Search for the cell housing the specified text and yield its [x, y] center coordinate. 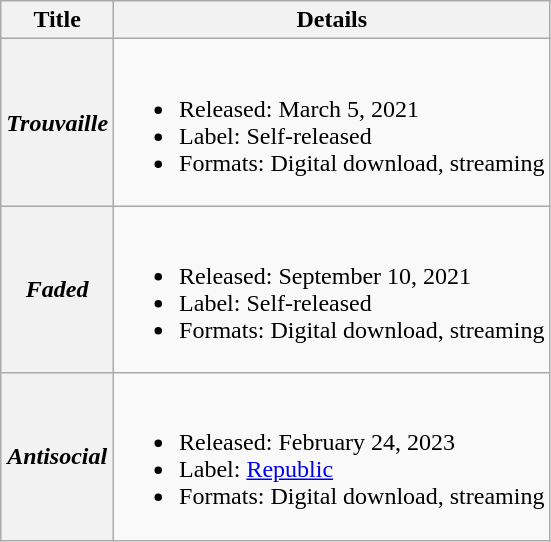
Title [58, 20]
Antisocial [58, 456]
Trouvaille [58, 122]
Details [332, 20]
Released: March 5, 2021Label: Self-releasedFormats: Digital download, streaming [332, 122]
Faded [58, 290]
Released: September 10, 2021Label: Self-releasedFormats: Digital download, streaming [332, 290]
Released: February 24, 2023Label: RepublicFormats: Digital download, streaming [332, 456]
